Locate the cell with the specified text and output its (X, Y) center coordinate. 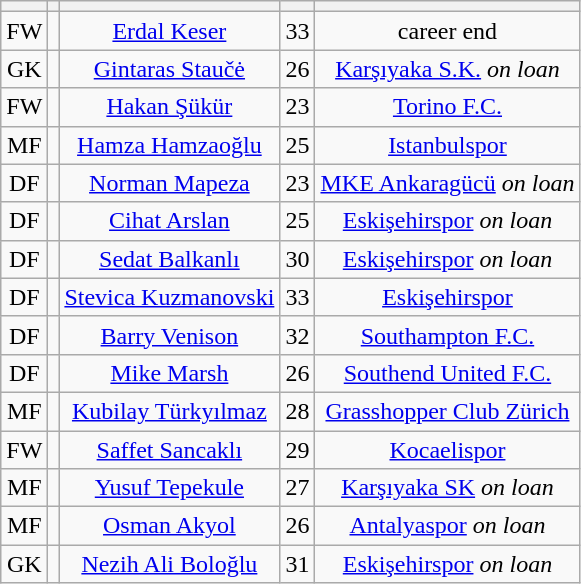
Norman Mapeza (170, 183)
27 (298, 488)
career end (448, 31)
Sedat Balkanlı (170, 259)
Southend United F.C. (448, 373)
Osman Akyol (170, 526)
Kocaelispor (448, 449)
Cihat Arslan (170, 221)
Erdal Keser (170, 31)
Antalyaspor on loan (448, 526)
Hakan Şükür (170, 107)
32 (298, 335)
Stevica Kuzmanovski (170, 297)
Eskişehirspor (448, 297)
Karşıyaka S.K. on loan (448, 69)
Barry Venison (170, 335)
Hamza Hamzaoğlu (170, 145)
31 (298, 564)
29 (298, 449)
Torino F.C. (448, 107)
30 (298, 259)
Karşıyaka SK on loan (448, 488)
MKE Ankaragücü on loan (448, 183)
Saffet Sancaklı (170, 449)
Yusuf Tepekule (170, 488)
Nezih Ali Boloğlu (170, 564)
Gintaras Staučė (170, 69)
Mike Marsh (170, 373)
Grasshopper Club Zürich (448, 411)
Southampton F.C. (448, 335)
Kubilay Türkyılmaz (170, 411)
Istanbulspor (448, 145)
28 (298, 411)
